Locate the cell with the specified text and output its (X, Y) center coordinate. 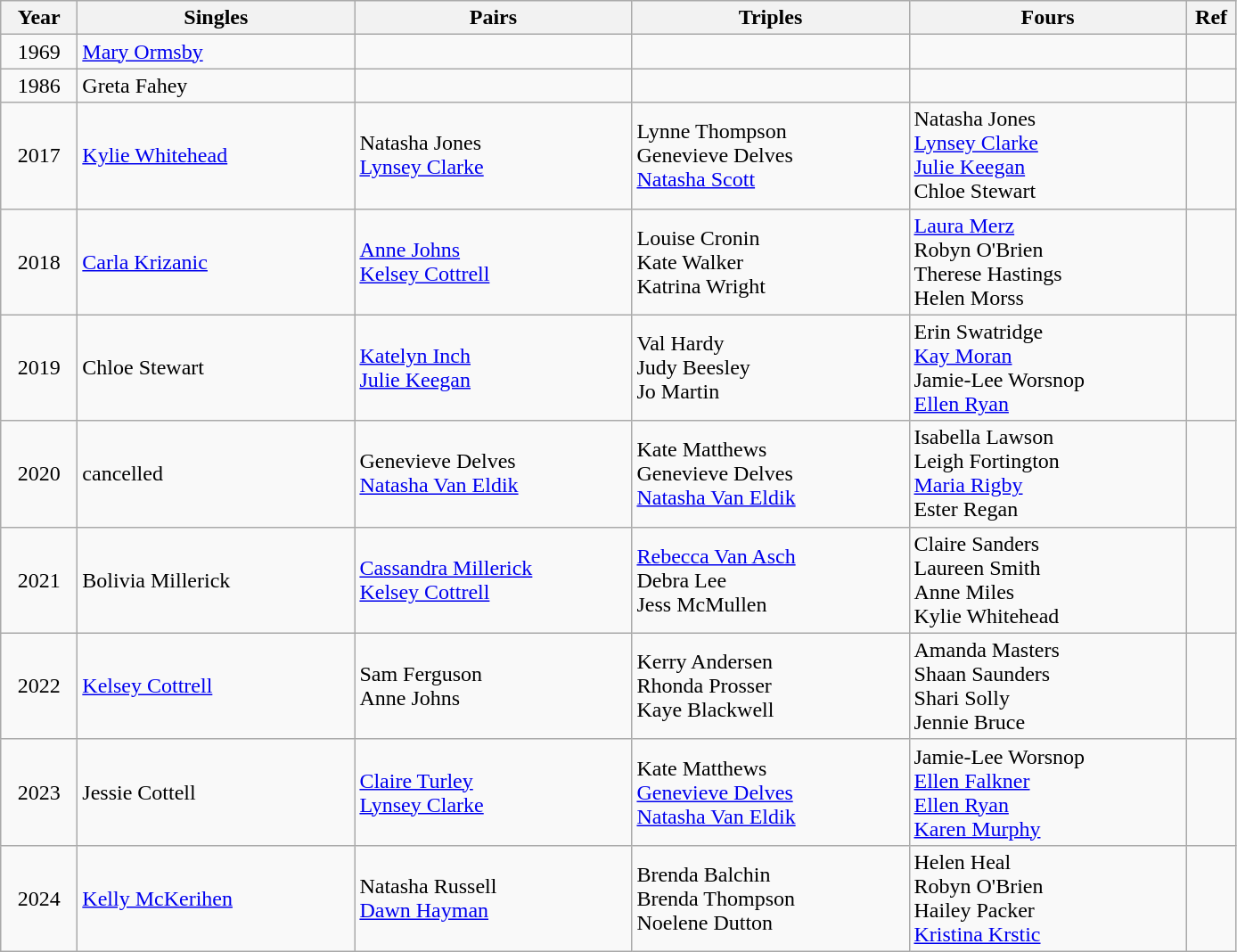
2019 (39, 367)
2023 (39, 792)
Jamie-Lee Worsnop Ellen Falkner Ellen Ryan Karen Murphy (1048, 792)
Katelyn Inch Julie Keegan (494, 367)
Rebecca Van AschDebra LeeJess McMullen (770, 579)
Amanda MastersShaan SaundersShari SollyJennie Bruce (1048, 686)
2018 (39, 262)
Brenda BalchinBrenda ThompsonNoelene Dutton (770, 899)
Isabella Lawson Leigh Fortington Maria Rigby Ester Regan (1048, 474)
Natasha RussellDawn Hayman (494, 899)
cancelled (216, 474)
Fours (1048, 18)
Year (39, 18)
Anne Johns Kelsey Cottrell (494, 262)
Helen HealRobyn O'BrienHailey PackerKristina Krstic (1048, 899)
1986 (39, 86)
Jessie Cottell (216, 792)
2020 (39, 474)
Claire TurleyLynsey Clarke (494, 792)
Laura Merz Robyn O'Brien Therese Hastings Helen Morss (1048, 262)
Claire SandersLaureen SmithAnne MilesKylie Whitehead (1048, 579)
2017 (39, 155)
Kylie Whitehead (216, 155)
Val Hardy Judy Beesley Jo Martin (770, 367)
Kelly McKerihen (216, 899)
Erin Swatridge Kay Moran Jamie-Lee Worsnop Ellen Ryan (1048, 367)
Greta Fahey (216, 86)
Kelsey Cottrell (216, 686)
Louise Cronin Kate Walker Katrina Wright (770, 262)
Bolivia Millerick (216, 579)
2024 (39, 899)
Pairs (494, 18)
1969 (39, 52)
Kerry AndersenRhonda ProsserKaye Blackwell (770, 686)
Cassandra MillerickKelsey Cottrell (494, 579)
Mary Ormsby (216, 52)
Triples (770, 18)
Chloe Stewart (216, 367)
Lynne Thompson Genevieve Delves Natasha Scott (770, 155)
2021 (39, 579)
Singles (216, 18)
Natasha Jones Lynsey Clarke (494, 155)
Ref (1211, 18)
Natasha Jones Lynsey Clarke Julie Keegan Chloe Stewart (1048, 155)
2022 (39, 686)
Carla Krizanic (216, 262)
Sam FergusonAnne Johns (494, 686)
Genevieve DelvesNatasha Van Eldik (494, 474)
